Provide the (X, Y) coordinate of the cell's center where the given text is located.  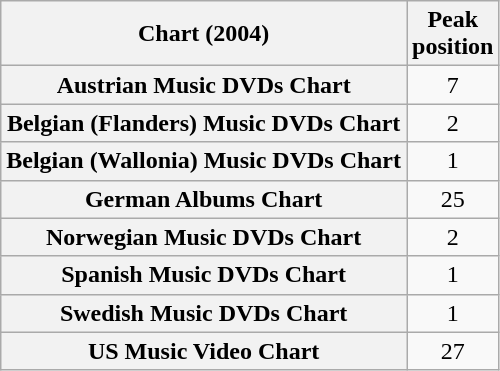
27 (452, 351)
Chart (2004) (204, 34)
7 (452, 85)
Spanish Music DVDs Chart (204, 275)
German Albums Chart (204, 199)
Belgian (Wallonia) Music DVDs Chart (204, 161)
Austrian Music DVDs Chart (204, 85)
US Music Video Chart (204, 351)
25 (452, 199)
Peakposition (452, 34)
Norwegian Music DVDs Chart (204, 237)
Swedish Music DVDs Chart (204, 313)
Belgian (Flanders) Music DVDs Chart (204, 123)
